Capture the cell that displays the provided text and extract its [X, Y] central coordinate. 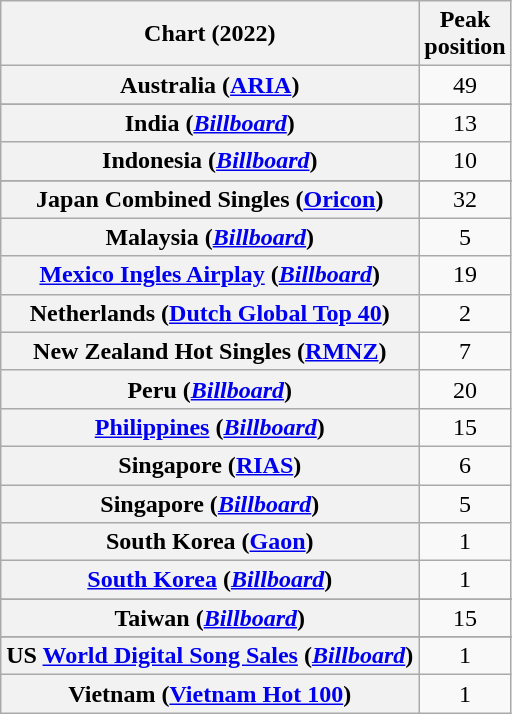
India (Billboard) [210, 123]
Mexico Ingles Airplay (Billboard) [210, 275]
49 [465, 85]
Singapore (RIAS) [210, 465]
Japan Combined Singles (Oricon) [210, 199]
Singapore (Billboard) [210, 503]
Indonesia (Billboard) [210, 161]
Philippines (Billboard) [210, 427]
Peakposition [465, 34]
Taiwan (Billboard) [210, 618]
13 [465, 123]
7 [465, 351]
Australia (ARIA) [210, 85]
South Korea (Billboard) [210, 580]
Malaysia (Billboard) [210, 237]
Peru (Billboard) [210, 389]
6 [465, 465]
10 [465, 161]
2 [465, 313]
New Zealand Hot Singles (RMNZ) [210, 351]
20 [465, 389]
US World Digital Song Sales (Billboard) [210, 656]
Vietnam (Vietnam Hot 100) [210, 694]
32 [465, 199]
Netherlands (Dutch Global Top 40) [210, 313]
Chart (2022) [210, 34]
South Korea (Gaon) [210, 542]
19 [465, 275]
